Search for the cell housing the specified text and yield its (x, y) center coordinate. 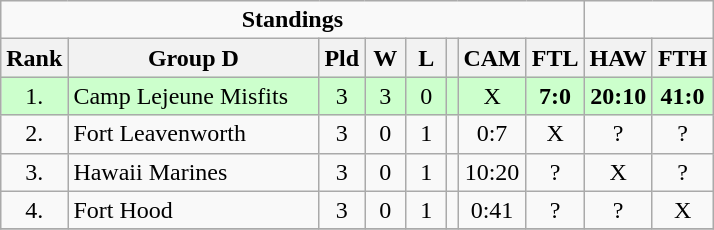
7:0 (555, 96)
FTH (682, 58)
Standings (292, 20)
1. (34, 96)
41:0 (682, 96)
Fort Leavenworth (194, 134)
4. (34, 210)
3. (34, 172)
20:10 (618, 96)
2. (34, 134)
L (426, 58)
Hawaii Marines (194, 172)
Rank (34, 58)
Fort Hood (194, 210)
HAW (618, 58)
CAM (492, 58)
0:41 (492, 210)
FTL (555, 58)
W (386, 58)
0:7 (492, 134)
Pld (342, 58)
Camp Lejeune Misfits (194, 96)
10:20 (492, 172)
Group D (194, 58)
